Pinpoint the cell where the given text exists, returning its [X, Y] midpoint coordinate. 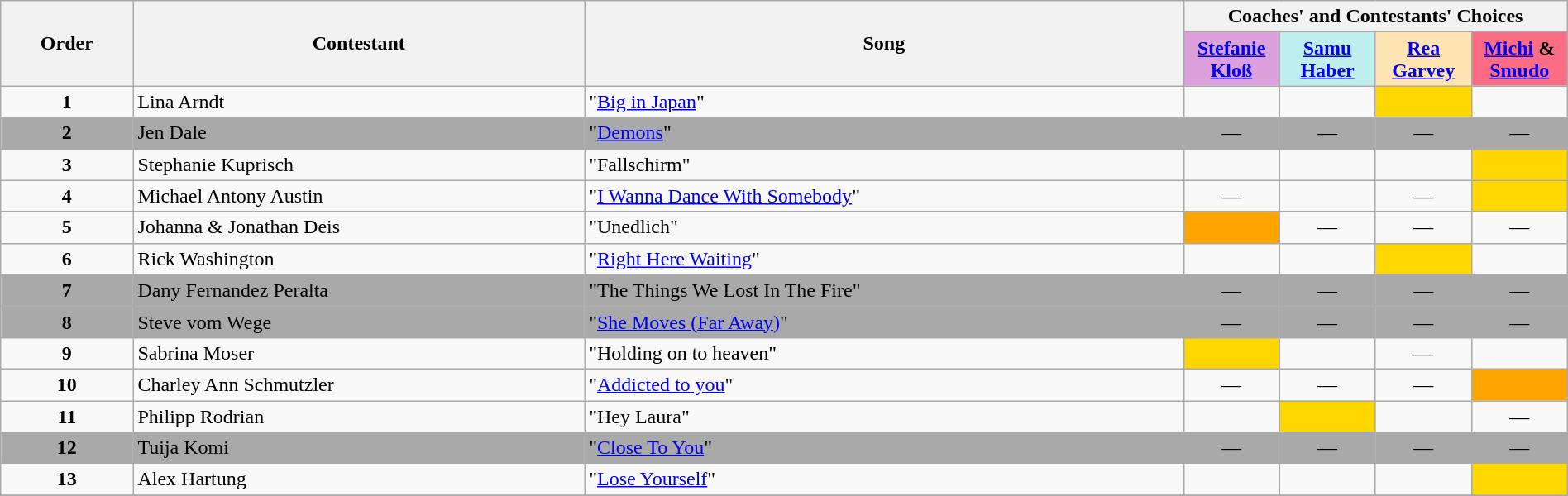
Rick Washington [359, 259]
Philipp Rodrian [359, 416]
13 [67, 479]
"Hey Laura" [884, 416]
"Demons" [884, 133]
6 [67, 259]
Johanna & Jonathan Deis [359, 227]
"Addicted to you" [884, 384]
"Fallschirm" [884, 165]
"Big in Japan" [884, 102]
Jen Dale [359, 133]
8 [67, 322]
Stefanie Kloß [1231, 60]
"I Wanna Dance With Somebody" [884, 196]
Alex Hartung [359, 479]
1 [67, 102]
Stephanie Kuprisch [359, 165]
Michi & Smudo [1519, 60]
"Right Here Waiting" [884, 259]
7 [67, 290]
Steve vom Wege [359, 322]
Coaches' and Contestants' Choices [1375, 17]
Tuija Komi [359, 448]
3 [67, 165]
"The Things We Lost In The Fire" [884, 290]
5 [67, 227]
"Lose Yourself" [884, 479]
Sabrina Moser [359, 353]
"Close To You" [884, 448]
4 [67, 196]
"Unedlich" [884, 227]
Dany Fernandez Peralta [359, 290]
"Holding on to heaven" [884, 353]
Song [884, 43]
Order [67, 43]
Contestant [359, 43]
"She Moves (Far Away)" [884, 322]
Rea Garvey [1423, 60]
9 [67, 353]
Michael Antony Austin [359, 196]
Lina Arndt [359, 102]
Samu Haber [1327, 60]
10 [67, 384]
2 [67, 133]
11 [67, 416]
Charley Ann Schmutzler [359, 384]
12 [67, 448]
